Scan for the cell matching the given text and deliver its (x, y) coordinate at center. 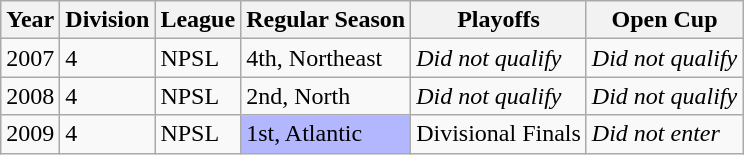
Regular Season (326, 20)
1st, Atlantic (326, 134)
4th, Northeast (326, 58)
2007 (30, 58)
2nd, North (326, 96)
Divisional Finals (499, 134)
Division (108, 20)
2008 (30, 96)
Year (30, 20)
League (198, 20)
Playoffs (499, 20)
Open Cup (664, 20)
2009 (30, 134)
Did not enter (664, 134)
